Pinpoint the cell where the given text exists, returning its [X, Y] midpoint coordinate. 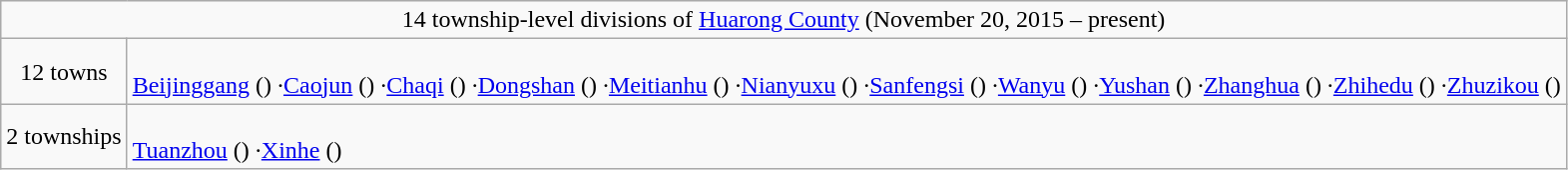
Tuanzhou () ·Xinhe () [846, 136]
12 towns [64, 72]
Beijinggang () ·Caojun () ·Chaqi () ·Dongshan () ·Meitianhu () ·Nianyuxu () ·Sanfengsi () ·Wanyu () ·Yushan () ·Zhanghua () ·Zhihedu () ·Zhuzikou () [846, 72]
2 townships [64, 136]
14 township-level divisions of Huarong County (November 20, 2015 – present) [784, 20]
